Output the (X, Y) coordinate of the center of the cell containing the given text.  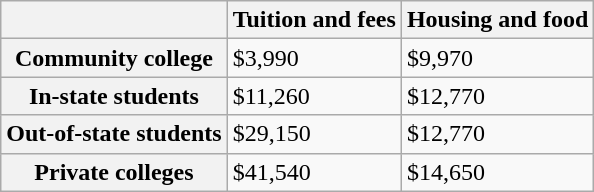
Tuition and fees (314, 20)
$14,650 (497, 172)
In-state students (114, 96)
Out-of-state students (114, 134)
$29,150 (314, 134)
Housing and food (497, 20)
Private colleges (114, 172)
$11,260 (314, 96)
$41,540 (314, 172)
$3,990 (314, 58)
Community college (114, 58)
$9,970 (497, 58)
